Locate the cell with the specified text and output its (X, Y) center coordinate. 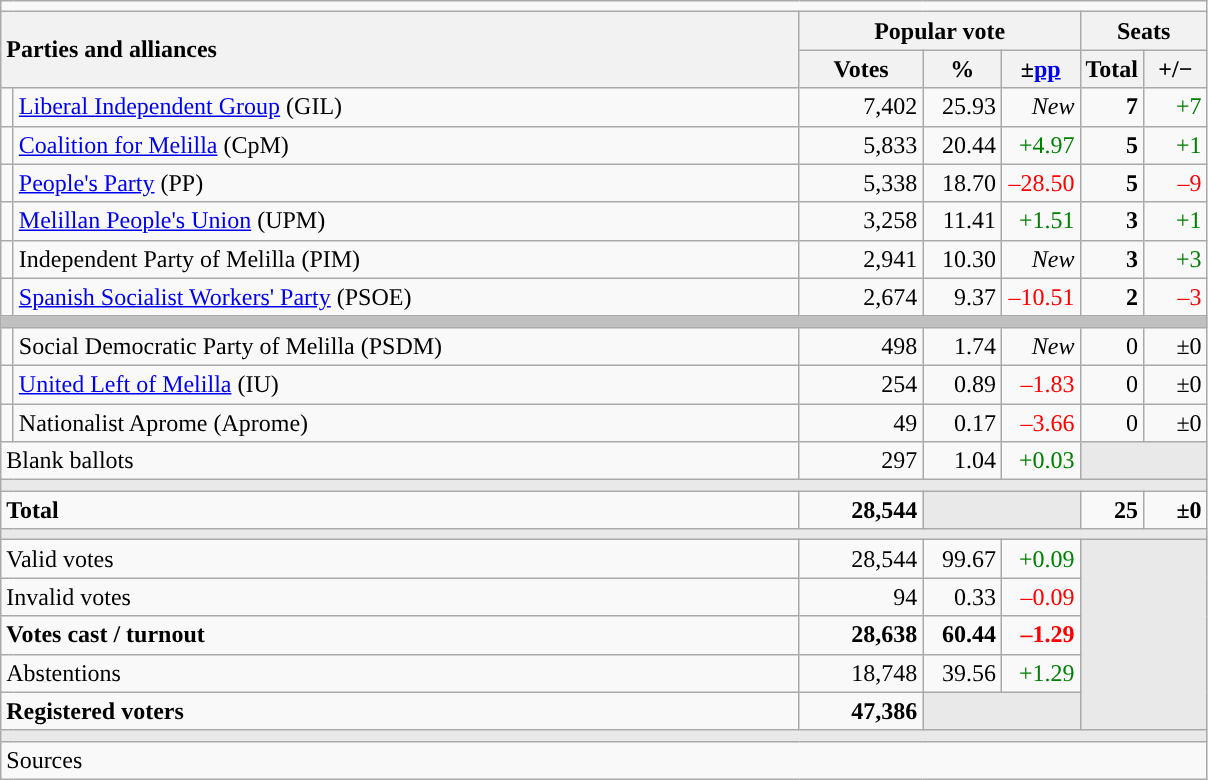
Votes cast / turnout (400, 635)
2,941 (861, 259)
99.67 (962, 559)
Votes (861, 69)
10.30 (962, 259)
2,674 (861, 297)
Seats (1144, 31)
Invalid votes (400, 597)
Social Democratic Party of Melilla (PSDM) (406, 346)
+7 (1176, 107)
0.33 (962, 597)
297 (861, 461)
5,338 (861, 183)
Liberal Independent Group (GIL) (406, 107)
+3 (1176, 259)
47,386 (861, 711)
Abstentions (400, 673)
+4.97 (1040, 145)
7,402 (861, 107)
Spanish Socialist Workers' Party (PSOE) (406, 297)
+1.29 (1040, 673)
–3.66 (1040, 423)
2 (1112, 297)
Registered voters (400, 711)
+0.03 (1040, 461)
94 (861, 597)
Sources (604, 760)
18,748 (861, 673)
498 (861, 346)
20.44 (962, 145)
5,833 (861, 145)
Blank ballots (400, 461)
% (962, 69)
+1.51 (1040, 221)
–3 (1176, 297)
–1.29 (1040, 635)
49 (861, 423)
Popular vote (940, 31)
7 (1112, 107)
25.93 (962, 107)
0.89 (962, 384)
People's Party (PP) (406, 183)
–28.50 (1040, 183)
–10.51 (1040, 297)
1.74 (962, 346)
39.56 (962, 673)
United Left of Melilla (IU) (406, 384)
0.17 (962, 423)
±pp (1040, 69)
Nationalist Aprome (Aprome) (406, 423)
Parties and alliances (400, 50)
Coalition for Melilla (CpM) (406, 145)
9.37 (962, 297)
–0.09 (1040, 597)
11.41 (962, 221)
18.70 (962, 183)
25 (1112, 510)
Independent Party of Melilla (PIM) (406, 259)
28,638 (861, 635)
+/− (1176, 69)
60.44 (962, 635)
Melillan People's Union (UPM) (406, 221)
3,258 (861, 221)
–1.83 (1040, 384)
–9 (1176, 183)
Valid votes (400, 559)
1.04 (962, 461)
+0.09 (1040, 559)
254 (861, 384)
